Return the (x, y) coordinate for the center point of the cell that contains the specified text.  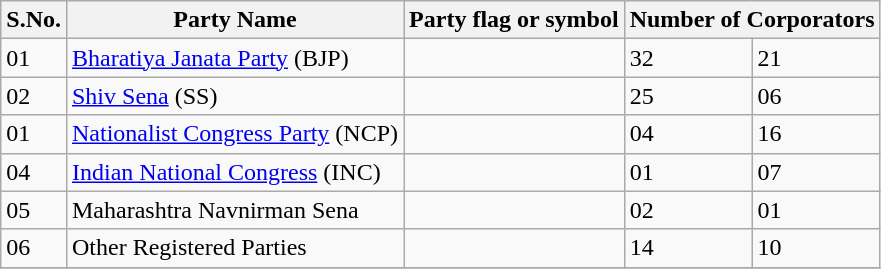
07 (816, 172)
Shiv Sena (SS) (234, 96)
Party flag or symbol (514, 20)
Maharashtra Navnirman Sena (234, 210)
S.No. (34, 20)
Bharatiya Janata Party (BJP) (234, 58)
25 (688, 96)
Other Registered Parties (234, 248)
10 (816, 248)
32 (688, 58)
Number of Corporators (752, 20)
16 (816, 134)
14 (688, 248)
05 (34, 210)
21 (816, 58)
Nationalist Congress Party (NCP) (234, 134)
Party Name (234, 20)
Indian National Congress (INC) (234, 172)
